Find where the given text appears and provide that cell's center as (x, y) coordinate. 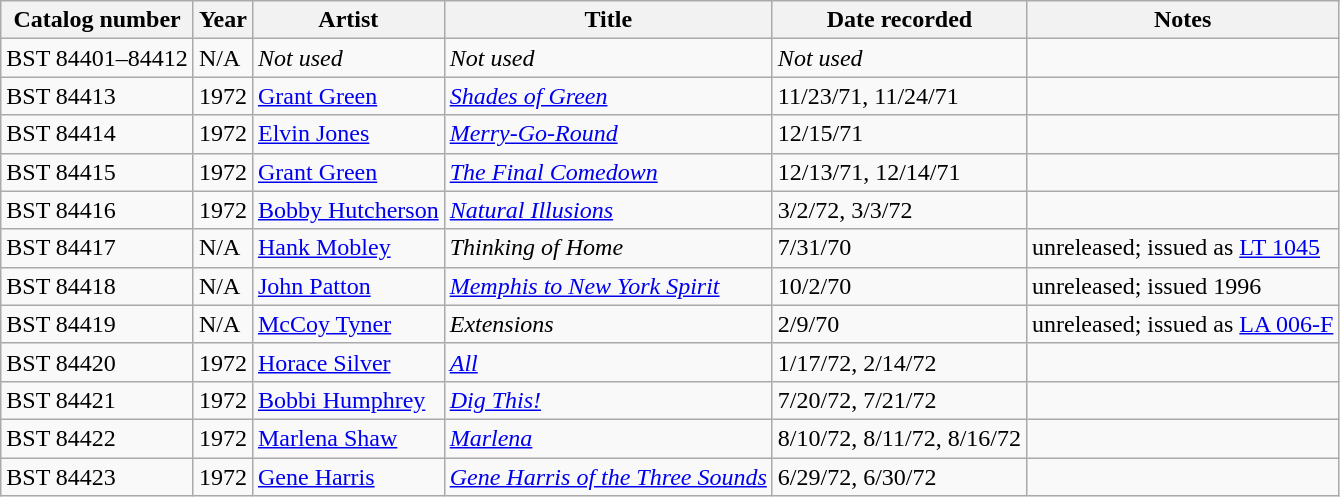
BST 84423 (98, 477)
Bobbi Humphrey (348, 400)
BST 84420 (98, 362)
12/13/71, 12/14/71 (899, 172)
Merry-Go-Round (608, 134)
Gene Harris of the Three Sounds (608, 477)
BST 84414 (98, 134)
Dig This! (608, 400)
BST 84415 (98, 172)
Marlena Shaw (348, 438)
12/15/71 (899, 134)
BST 84421 (98, 400)
John Patton (348, 286)
BST 84413 (98, 96)
All (608, 362)
7/20/72, 7/21/72 (899, 400)
Marlena (608, 438)
10/2/70 (899, 286)
unreleased; issued 1996 (1183, 286)
8/10/72, 8/11/72, 8/16/72 (899, 438)
Elvin Jones (348, 134)
BST 84419 (98, 324)
Notes (1183, 20)
BST 84416 (98, 210)
7/31/70 (899, 248)
3/2/72, 3/3/72 (899, 210)
Natural Illusions (608, 210)
Shades of Green (608, 96)
6/29/72, 6/30/72 (899, 477)
Title (608, 20)
Catalog number (98, 20)
unreleased; issued as LA 006-F (1183, 324)
Artist (348, 20)
Date recorded (899, 20)
BST 84422 (98, 438)
1/17/72, 2/14/72 (899, 362)
Year (222, 20)
unreleased; issued as LT 1045 (1183, 248)
Hank Mobley (348, 248)
The Final Comedown (608, 172)
Horace Silver (348, 362)
Gene Harris (348, 477)
Bobby Hutcherson (348, 210)
BST 84418 (98, 286)
McCoy Tyner (348, 324)
Extensions (608, 324)
11/23/71, 11/24/71 (899, 96)
BST 84401–84412 (98, 58)
Memphis to New York Spirit (608, 286)
Thinking of Home (608, 248)
BST 84417 (98, 248)
2/9/70 (899, 324)
